Search for the cell housing the specified text and yield its (X, Y) center coordinate. 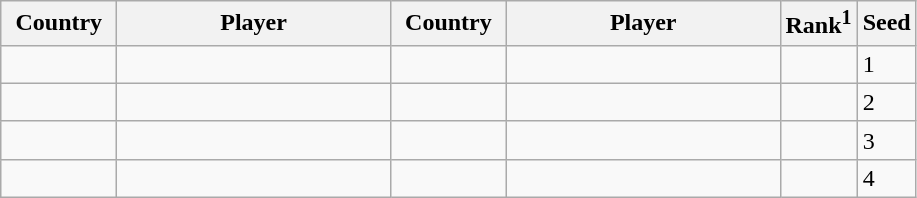
3 (886, 140)
2 (886, 102)
4 (886, 178)
Seed (886, 24)
Rank1 (818, 24)
1 (886, 64)
